Scan for the cell matching the given text and deliver its [X, Y] coordinate at center. 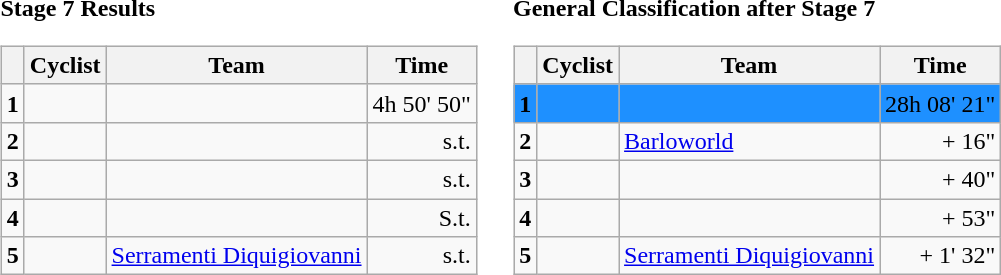
+ 16" [940, 141]
+ 53" [940, 217]
28h 08' 21" [940, 103]
S.t. [422, 217]
+ 40" [940, 179]
+ 1' 32" [940, 256]
Barloworld [750, 141]
4h 50' 50" [422, 103]
